Identify which cell holds the provided text, then report its [x, y] central coordinate. 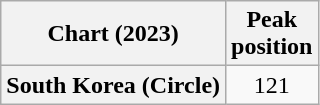
Peakposition [272, 34]
South Korea (Circle) [114, 85]
121 [272, 85]
Chart (2023) [114, 34]
